From the cell containing the given text, extract its center point as [X, Y] coordinate. 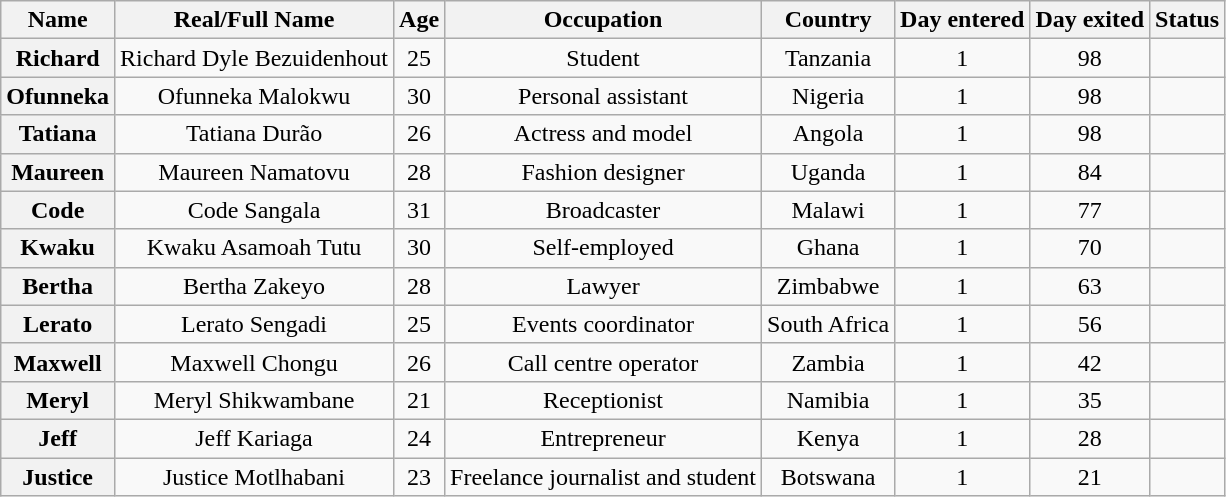
Namibia [828, 400]
Uganda [828, 172]
Kwaku Asamoah Tutu [254, 248]
Fashion designer [604, 172]
Nigeria [828, 96]
Receptionist [604, 400]
Jeff [58, 438]
Zimbabwe [828, 286]
Age [420, 20]
South Africa [828, 324]
Kwaku [58, 248]
Botswana [828, 477]
Jeff Kariaga [254, 438]
Ofunneka [58, 96]
Maureen Namatovu [254, 172]
Malawi [828, 210]
Real/Full Name [254, 20]
Freelance journalist and student [604, 477]
Angola [828, 134]
Justice [58, 477]
Lawyer [604, 286]
Code [58, 210]
Lerato [58, 324]
31 [420, 210]
Richard [58, 58]
84 [1090, 172]
24 [420, 438]
Call centre operator [604, 362]
56 [1090, 324]
Student [604, 58]
Personal assistant [604, 96]
Richard Dyle Bezuidenhout [254, 58]
Name [58, 20]
Bertha [58, 286]
Occupation [604, 20]
Entrepreneur [604, 438]
Day exited [1090, 20]
Maxwell Chongu [254, 362]
77 [1090, 210]
Broadcaster [604, 210]
Events coordinator [604, 324]
Justice Motlhabani [254, 477]
35 [1090, 400]
Meryl [58, 400]
Day entered [962, 20]
70 [1090, 248]
Self-employed [604, 248]
Tatiana [58, 134]
Zambia [828, 362]
Tanzania [828, 58]
Actress and model [604, 134]
Meryl Shikwambane [254, 400]
Kenya [828, 438]
Tatiana Durão [254, 134]
Maxwell [58, 362]
Lerato Sengadi [254, 324]
Code Sangala [254, 210]
Status [1188, 20]
42 [1090, 362]
Ghana [828, 248]
Country [828, 20]
23 [420, 477]
Bertha Zakeyo [254, 286]
Ofunneka Malokwu [254, 96]
Maureen [58, 172]
63 [1090, 286]
